Identify which cell holds the provided text, then report its [X, Y] central coordinate. 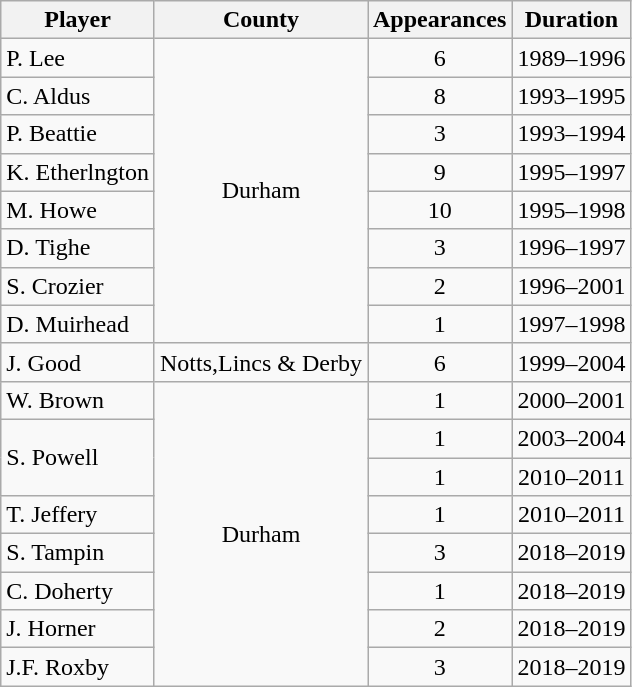
8 [440, 96]
1995–1997 [572, 172]
T. Jeffery [78, 515]
M. Howe [78, 210]
1995–1998 [572, 210]
Appearances [440, 20]
10 [440, 210]
1989–1996 [572, 58]
Duration [572, 20]
D. Tighe [78, 248]
Notts,Lincs & Derby [260, 362]
2000–2001 [572, 400]
P. Beattie [78, 134]
S. Powell [78, 457]
1999–2004 [572, 362]
1993–1994 [572, 134]
9 [440, 172]
2003–2004 [572, 438]
1993–1995 [572, 96]
County [260, 20]
Player [78, 20]
1996–2001 [572, 286]
C. Aldus [78, 96]
1997–1998 [572, 324]
W. Brown [78, 400]
S. Tampin [78, 553]
J.F. Roxby [78, 667]
J. Horner [78, 629]
1996–1997 [572, 248]
S. Crozier [78, 286]
K. Etherlngton [78, 172]
J. Good [78, 362]
D. Muirhead [78, 324]
P. Lee [78, 58]
C. Doherty [78, 591]
